Scan for the cell matching the given text and deliver its (X, Y) coordinate at center. 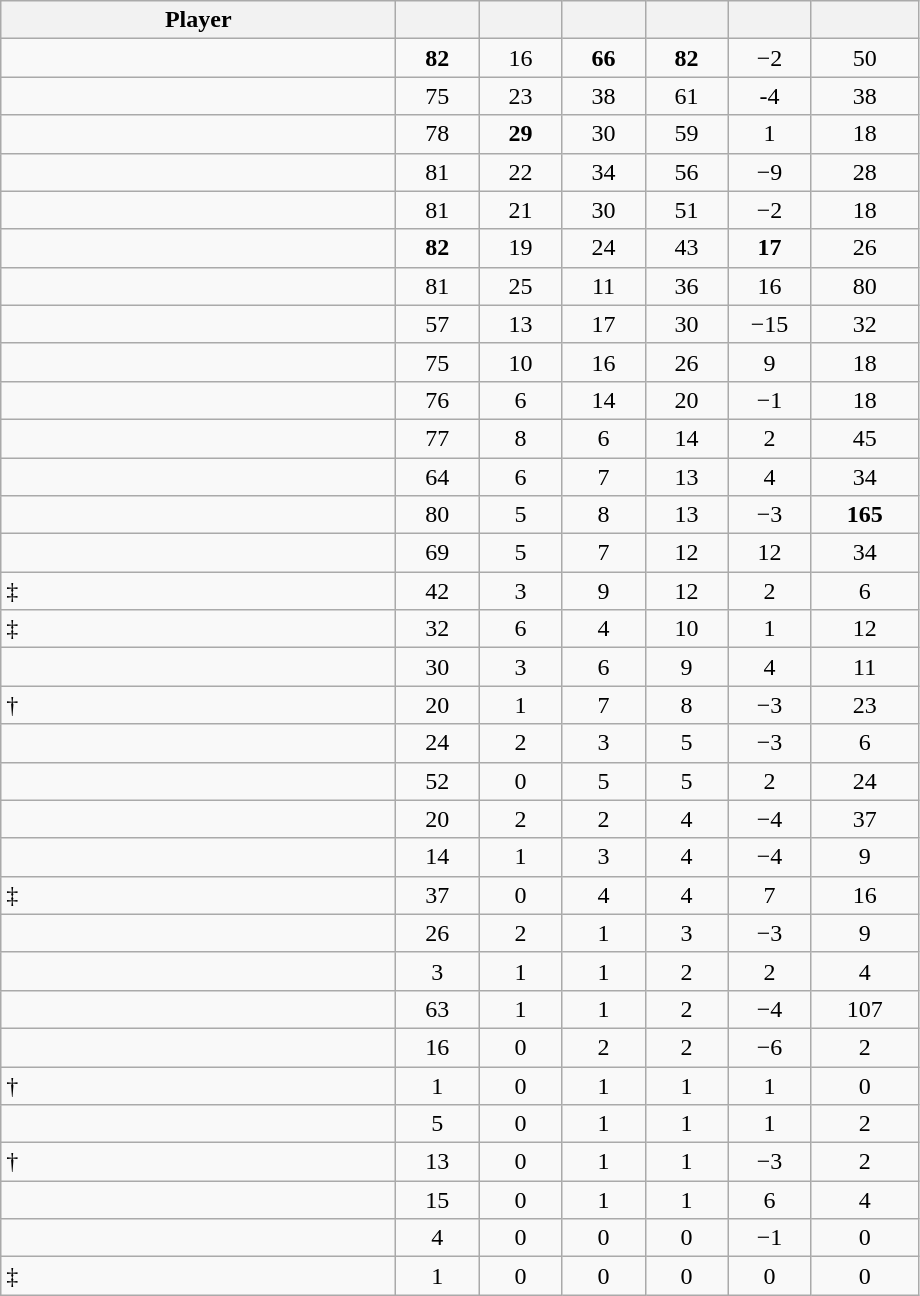
−6 (770, 1047)
165 (864, 515)
25 (520, 286)
42 (438, 591)
78 (438, 134)
61 (686, 96)
45 (864, 438)
76 (438, 400)
36 (686, 286)
Player (198, 20)
57 (438, 324)
51 (686, 210)
77 (438, 438)
-4 (770, 96)
−15 (770, 324)
15 (438, 1200)
69 (438, 553)
29 (520, 134)
43 (686, 248)
21 (520, 210)
−9 (770, 172)
64 (438, 477)
19 (520, 248)
52 (438, 781)
56 (686, 172)
59 (686, 134)
22 (520, 172)
28 (864, 172)
50 (864, 58)
107 (864, 1009)
63 (438, 1009)
66 (604, 58)
